Detect which cell encompasses the target text, then output its (X, Y) center coordinate. 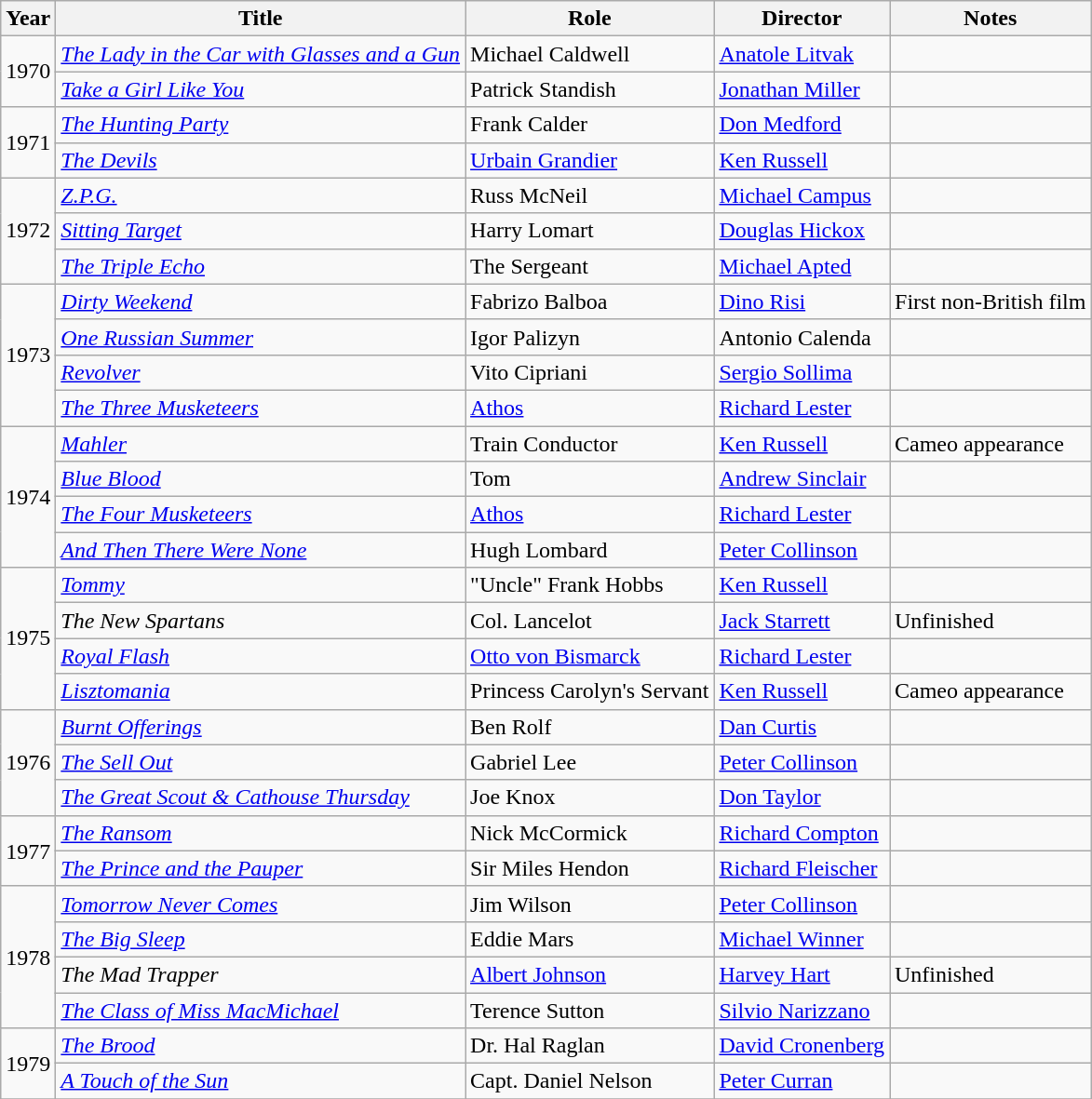
Train Conductor (590, 444)
Tommy (261, 585)
Jack Starrett (802, 621)
Fabrizo Balboa (590, 302)
Lisztomania (261, 691)
1973 (28, 355)
The Mad Trapper (261, 974)
Don Taylor (802, 797)
Terence Sutton (590, 1010)
The Ransom (261, 833)
Anatole Litvak (802, 54)
The Great Scout & Cathouse Thursday (261, 797)
1974 (28, 497)
The Brood (261, 1046)
"Uncle" Frank Hobbs (590, 585)
Nick McCormick (590, 833)
Richard Fleischer (802, 868)
The Sergeant (590, 266)
Gabriel Lee (590, 762)
Dino Risi (802, 302)
Harvey Hart (802, 974)
The Lady in the Car with Glasses and a Gun (261, 54)
Jonathan Miller (802, 89)
The Triple Echo (261, 266)
The New Spartans (261, 621)
Douglas Hickox (802, 231)
Harry Lomart (590, 231)
Capt. Daniel Nelson (590, 1081)
Antonio Calenda (802, 337)
1977 (28, 851)
Ben Rolf (590, 727)
Sergio Sollima (802, 372)
1978 (28, 957)
Revolver (261, 372)
Frank Calder (590, 125)
The Hunting Party (261, 125)
Princess Carolyn's Servant (590, 691)
Sir Miles Hendon (590, 868)
Otto von Bismarck (590, 656)
Jim Wilson (590, 904)
Andrew Sinclair (802, 479)
Michael Apted (802, 266)
Michael Caldwell (590, 54)
The Devils (261, 160)
The Class of Miss MacMichael (261, 1010)
Richard Compton (802, 833)
Michael Campus (802, 195)
Tomorrow Never Comes (261, 904)
One Russian Summer (261, 337)
Take a Girl Like You (261, 89)
Igor Palizyn (590, 337)
Blue Blood (261, 479)
A Touch of the Sun (261, 1081)
Silvio Narizzano (802, 1010)
The Sell Out (261, 762)
Year (28, 19)
1971 (28, 142)
Hugh Lombard (590, 550)
Dr. Hal Raglan (590, 1046)
Sitting Target (261, 231)
Dan Curtis (802, 727)
Notes (991, 19)
Z.P.G. (261, 195)
Col. Lancelot (590, 621)
Russ McNeil (590, 195)
Joe Knox (590, 797)
Don Medford (802, 125)
Title (261, 19)
Patrick Standish (590, 89)
Vito Cipriani (590, 372)
1976 (28, 762)
Tom (590, 479)
1970 (28, 72)
Royal Flash (261, 656)
Burnt Offerings (261, 727)
David Cronenberg (802, 1046)
Eddie Mars (590, 939)
1972 (28, 231)
Michael Winner (802, 939)
Dirty Weekend (261, 302)
1975 (28, 638)
Urbain Grandier (590, 160)
Albert Johnson (590, 974)
And Then There Were None (261, 550)
Role (590, 19)
The Four Musketeers (261, 515)
The Big Sleep (261, 939)
Peter Curran (802, 1081)
Mahler (261, 444)
Director (802, 19)
The Prince and the Pauper (261, 868)
First non-British film (991, 302)
The Three Musketeers (261, 408)
1979 (28, 1064)
